From the cell containing the given text, extract its center point as (x, y) coordinate. 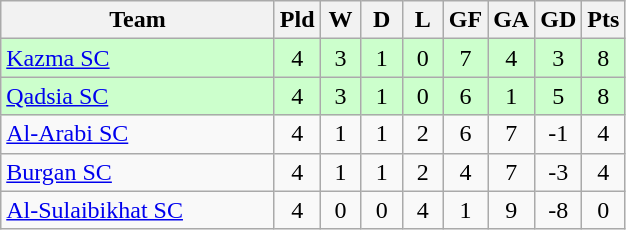
GA (512, 20)
5 (558, 96)
-3 (558, 172)
L (422, 20)
Pts (604, 20)
9 (512, 210)
Qadsia SC (138, 96)
Al-Arabi SC (138, 134)
GD (558, 20)
Burgan SC (138, 172)
D (382, 20)
Pld (297, 20)
-8 (558, 210)
W (340, 20)
Al-Sulaibikhat SC (138, 210)
Team (138, 20)
Kazma SC (138, 58)
-1 (558, 134)
GF (465, 20)
